Detect which cell encompasses the target text, then output its (x, y) center coordinate. 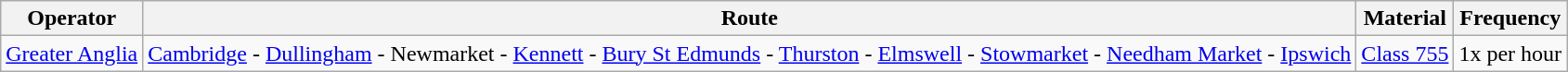
Greater Anglia (72, 54)
1x per hour (1510, 54)
Frequency (1510, 18)
Cambridge - Dullingham - Newmarket - Kennett - Bury St Edmunds - Thurston - Elmswell - Stowmarket - Needham Market - Ipswich (750, 54)
Route (750, 18)
Material (1406, 18)
Class 755 (1406, 54)
Operator (72, 18)
